Output the [X, Y] coordinate of the center of the cell containing the given text.  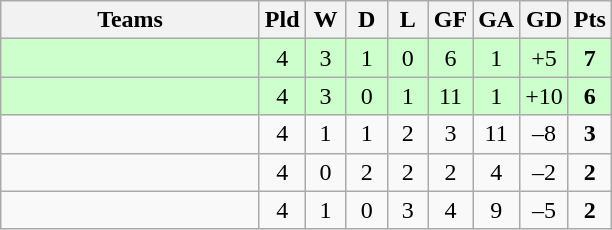
7 [590, 58]
Pld [282, 20]
+10 [544, 96]
+5 [544, 58]
D [366, 20]
GA [496, 20]
–2 [544, 172]
W [326, 20]
Teams [130, 20]
–8 [544, 134]
–5 [544, 210]
9 [496, 210]
L [408, 20]
GF [450, 20]
Pts [590, 20]
GD [544, 20]
